Output the (x, y) coordinate of the center of the cell containing the given text.  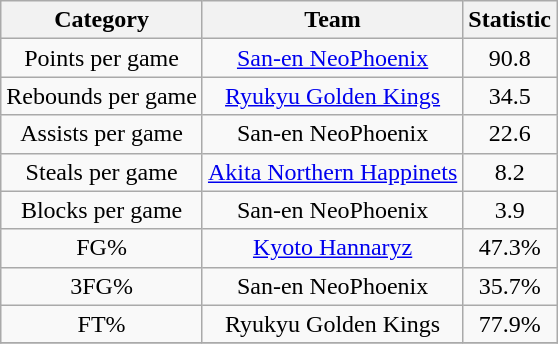
22.6 (510, 134)
FT% (102, 324)
3.9 (510, 210)
Kyoto Hannaryz (332, 248)
34.5 (510, 96)
47.3% (510, 248)
Akita Northern Happinets (332, 172)
FG% (102, 248)
3FG% (102, 286)
8.2 (510, 172)
Team (332, 20)
35.7% (510, 286)
Rebounds per game (102, 96)
Category (102, 20)
Points per game (102, 58)
Steals per game (102, 172)
Blocks per game (102, 210)
Assists per game (102, 134)
90.8 (510, 58)
Statistic (510, 20)
77.9% (510, 324)
